Return [x, y] of the center of cell containing provided text 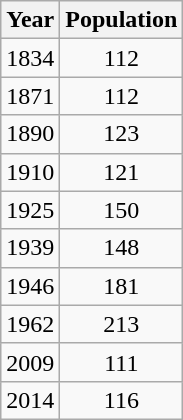
1962 [30, 324]
1871 [30, 96]
121 [122, 172]
2009 [30, 362]
2014 [30, 400]
111 [122, 362]
1946 [30, 286]
1925 [30, 210]
Year [30, 20]
150 [122, 210]
116 [122, 400]
Population [122, 20]
181 [122, 286]
1834 [30, 58]
1890 [30, 134]
148 [122, 248]
1910 [30, 172]
1939 [30, 248]
123 [122, 134]
213 [122, 324]
